Search for the cell housing the specified text and yield its (X, Y) center coordinate. 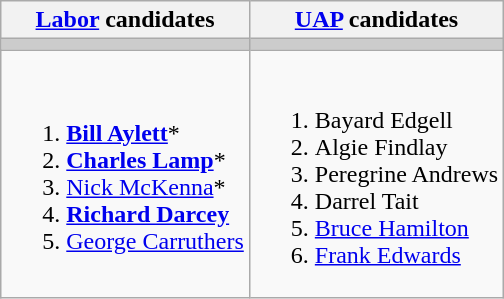
UAP candidates (376, 20)
Labor candidates (126, 20)
Bayard EdgellAlgie FindlayPeregrine AndrewsDarrel TaitBruce HamiltonFrank Edwards (376, 174)
Bill Aylett*Charles Lamp*Nick McKenna*Richard DarceyGeorge Carruthers (126, 174)
